Return the (x, y) coordinate for the center point of the cell that contains the specified text.  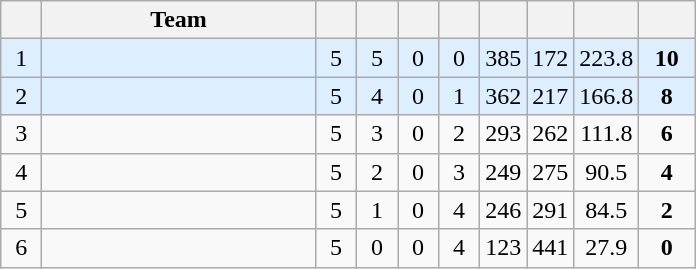
441 (550, 248)
84.5 (606, 210)
Team (179, 20)
223.8 (606, 58)
275 (550, 172)
217 (550, 96)
27.9 (606, 248)
8 (667, 96)
172 (550, 58)
246 (504, 210)
293 (504, 134)
249 (504, 172)
90.5 (606, 172)
123 (504, 248)
262 (550, 134)
111.8 (606, 134)
362 (504, 96)
10 (667, 58)
385 (504, 58)
291 (550, 210)
166.8 (606, 96)
